From the cell containing the given text, extract its center point as [x, y] coordinate. 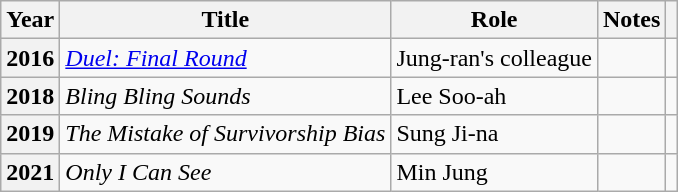
Year [30, 20]
Bling Bling Sounds [226, 96]
2016 [30, 58]
The Mistake of Survivorship Bias [226, 134]
Only I Can See [226, 172]
2019 [30, 134]
Duel: Final Round [226, 58]
Sung Ji-na [494, 134]
Notes [631, 20]
Lee Soo-ah [494, 96]
Jung-ran's colleague [494, 58]
Min Jung [494, 172]
Role [494, 20]
2018 [30, 96]
2021 [30, 172]
Title [226, 20]
